Determine the (x, y) coordinate at the center of the cell enclosing the given text.  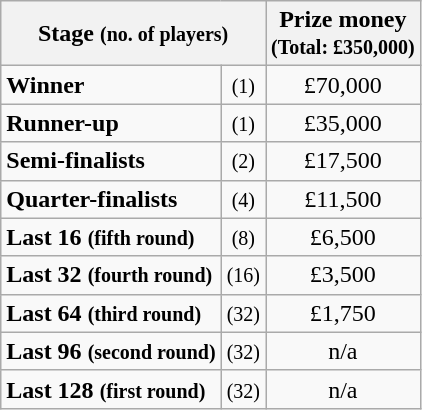
(8) (243, 237)
£6,500 (344, 237)
Last 16 (fifth round) (111, 237)
Quarter-finalists (111, 199)
(4) (243, 199)
(16) (243, 275)
(2) (243, 161)
Winner (111, 85)
£1,750 (344, 313)
Prize money(Total: £350,000) (344, 34)
£11,500 (344, 199)
£17,500 (344, 161)
Stage (no. of players) (134, 34)
Runner-up (111, 123)
Last 96 (second round) (111, 351)
Last 64 (third round) (111, 313)
£35,000 (344, 123)
Semi-finalists (111, 161)
Last 32 (fourth round) (111, 275)
Last 128 (first round) (111, 389)
£3,500 (344, 275)
£70,000 (344, 85)
